Determine the (X, Y) coordinate at the center of the cell enclosing the given text.  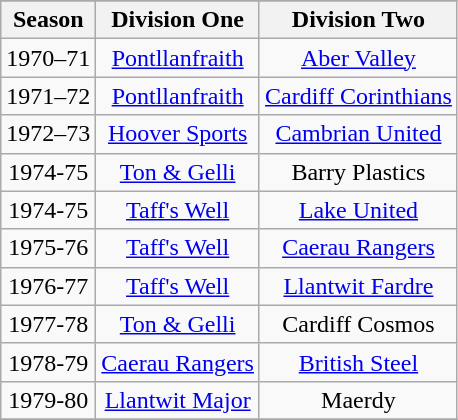
Cardiff Corinthians (358, 96)
Division Two (358, 20)
1978-79 (48, 362)
Llantwit Fardre (358, 286)
1971–72 (48, 96)
Division One (178, 20)
Aber Valley (358, 58)
Llantwit Major (178, 400)
Barry Plastics (358, 172)
Maerdy (358, 400)
1977-78 (48, 324)
British Steel (358, 362)
1970–71 (48, 58)
Lake United (358, 210)
Cardiff Cosmos (358, 324)
1972–73 (48, 134)
1979-80 (48, 400)
Hoover Sports (178, 134)
1975-76 (48, 248)
Cambrian United (358, 134)
1976-77 (48, 286)
Season (48, 20)
